Determine the (x, y) coordinate at the center of the cell enclosing the given text.  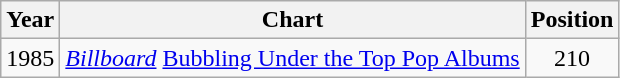
1985 (30, 58)
Billboard Bubbling Under the Top Pop Albums (292, 58)
Position (572, 20)
Year (30, 20)
Chart (292, 20)
210 (572, 58)
